Determine the [X, Y] coordinate at the center of the cell enclosing the given text.  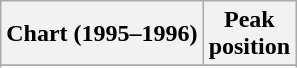
Chart (1995–1996) [102, 34]
Peakposition [249, 34]
